Provide the [X, Y] coordinate of the cell's center where the given text is located.  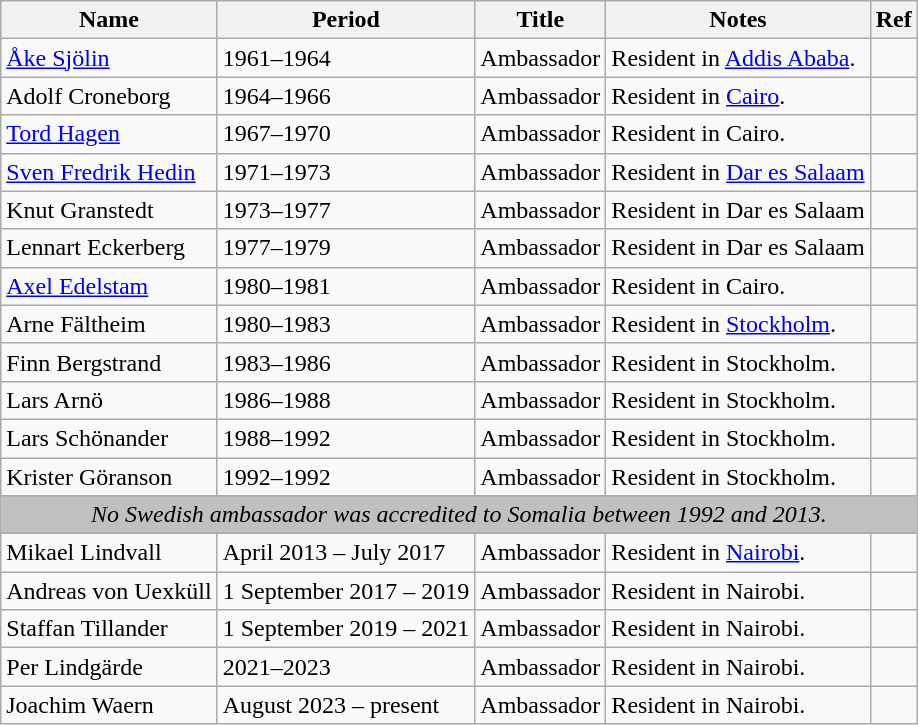
Lars Arnö [109, 400]
Tord Hagen [109, 134]
1967–1970 [346, 134]
1980–1981 [346, 286]
Arne Fältheim [109, 324]
1971–1973 [346, 172]
1992–1992 [346, 477]
Staffan Tillander [109, 629]
Resident in Addis Ababa. [738, 58]
Axel Edelstam [109, 286]
Andreas von Uexküll [109, 591]
Joachim Waern [109, 705]
1983–1986 [346, 362]
1977–1979 [346, 248]
Mikael Lindvall [109, 553]
1988–1992 [346, 438]
1964–1966 [346, 96]
Sven Fredrik Hedin [109, 172]
April 2013 – July 2017 [346, 553]
Ref [894, 20]
Finn Bergstrand [109, 362]
1973–1977 [346, 210]
Lennart Eckerberg [109, 248]
Title [540, 20]
No Swedish ambassador was accredited to Somalia between 1992 and 2013. [459, 515]
1961–1964 [346, 58]
1 September 2019 – 2021 [346, 629]
Period [346, 20]
Notes [738, 20]
1980–1983 [346, 324]
1986–1988 [346, 400]
Krister Göranson [109, 477]
Adolf Croneborg [109, 96]
Per Lindgärde [109, 667]
Lars Schönander [109, 438]
2021–2023 [346, 667]
Name [109, 20]
Åke Sjölin [109, 58]
August 2023 – present [346, 705]
Knut Granstedt [109, 210]
1 September 2017 – 2019 [346, 591]
